Return the [X, Y] coordinate for the center point of the cell that contains the specified text.  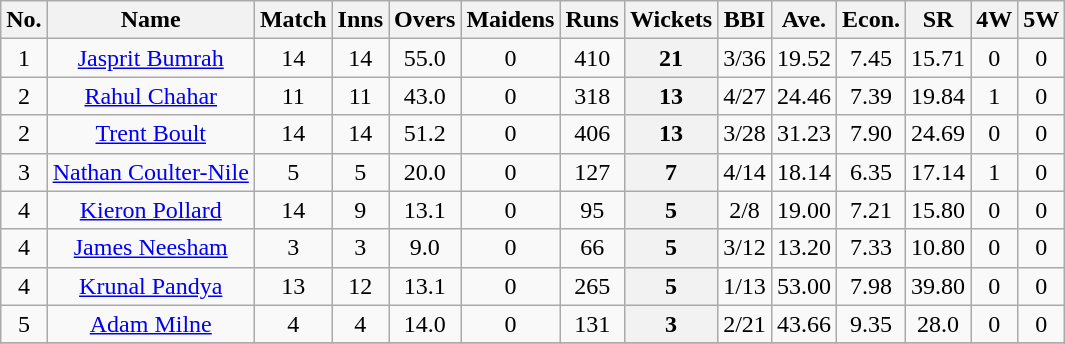
21 [670, 58]
Ave. [804, 20]
55.0 [424, 58]
13.20 [804, 248]
14.0 [424, 324]
7 [670, 172]
9.0 [424, 248]
Nathan Coulter-Nile [150, 172]
James Neesham [150, 248]
2/21 [745, 324]
4/14 [745, 172]
4W [994, 20]
12 [360, 286]
6.35 [870, 172]
Overs [424, 20]
15.71 [938, 58]
20.0 [424, 172]
18.14 [804, 172]
Krunal Pandya [150, 286]
17.14 [938, 172]
BBI [745, 20]
3/36 [745, 58]
127 [592, 172]
9 [360, 210]
43.66 [804, 324]
15.80 [938, 210]
Runs [592, 20]
7.45 [870, 58]
Rahul Chahar [150, 96]
43.0 [424, 96]
9.35 [870, 324]
2/8 [745, 210]
318 [592, 96]
Econ. [870, 20]
31.23 [804, 134]
131 [592, 324]
265 [592, 286]
410 [592, 58]
28.0 [938, 324]
SR [938, 20]
3/12 [745, 248]
1/13 [745, 286]
19.00 [804, 210]
39.80 [938, 286]
5W [1042, 20]
7.98 [870, 286]
7.90 [870, 134]
Wickets [670, 20]
7.33 [870, 248]
Kieron Pollard [150, 210]
95 [592, 210]
7.39 [870, 96]
Adam Milne [150, 324]
7.21 [870, 210]
19.52 [804, 58]
Jasprit Bumrah [150, 58]
24.46 [804, 96]
10.80 [938, 248]
66 [592, 248]
19.84 [938, 96]
3/28 [745, 134]
406 [592, 134]
51.2 [424, 134]
No. [24, 20]
Inns [360, 20]
Trent Boult [150, 134]
24.69 [938, 134]
Maidens [510, 20]
53.00 [804, 286]
Match [293, 20]
4/27 [745, 96]
Name [150, 20]
